From the cell containing the given text, extract its center point as (x, y) coordinate. 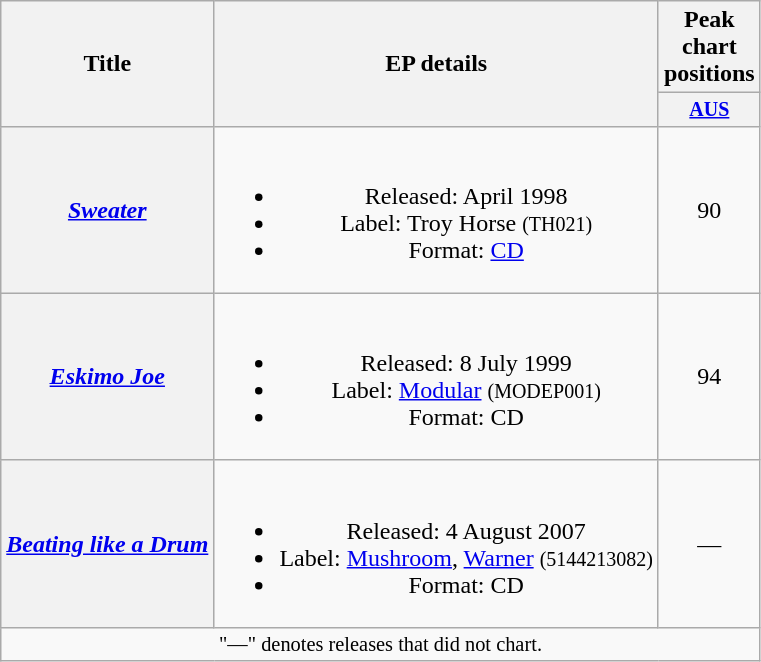
Beating like a Drum (108, 544)
Peak chart positions (709, 47)
Released: 4 August 2007Label: Mushroom, Warner (5144213082)Format: CD (436, 544)
Eskimo Joe (108, 376)
AUS (709, 110)
"—" denotes releases that did not chart. (380, 644)
EP details (436, 64)
— (709, 544)
90 (709, 210)
Released: April 1998Label: Troy Horse (TH021)Format: CD (436, 210)
Released: 8 July 1999Label: Modular (MODEP001)Format: CD (436, 376)
94 (709, 376)
Title (108, 64)
Sweater (108, 210)
